Scan for the cell matching the given text and deliver its [X, Y] coordinate at center. 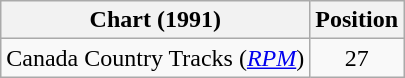
27 [357, 58]
Position [357, 20]
Canada Country Tracks (RPM) [156, 58]
Chart (1991) [156, 20]
